Determine the (X, Y) coordinate at the center of the cell enclosing the given text.  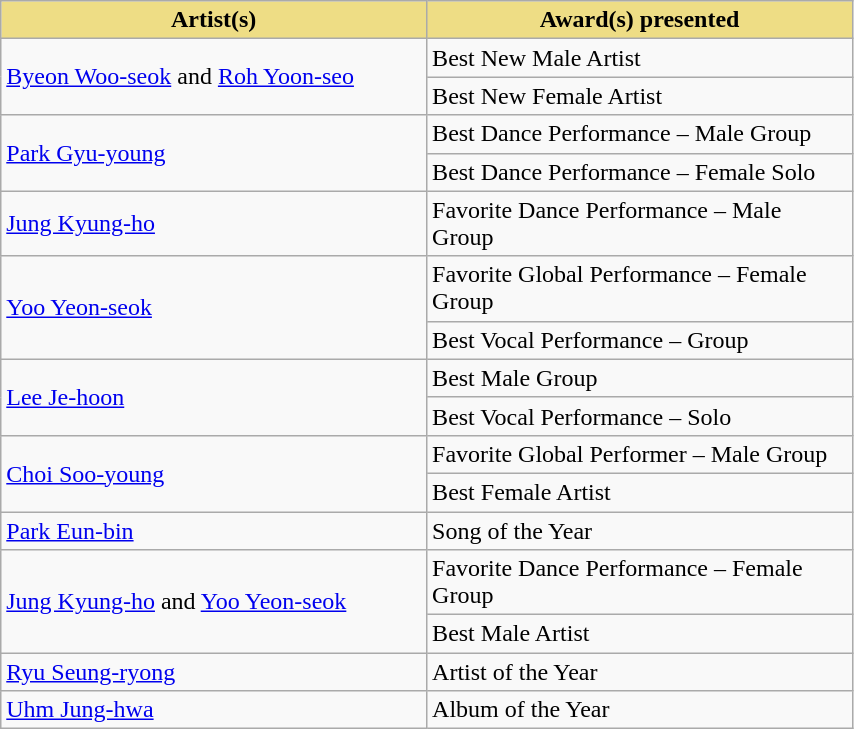
Award(s) presented (640, 20)
Album of the Year (640, 710)
Uhm Jung-hwa (214, 710)
Best Dance Performance – Male Group (640, 134)
Ryu Seung-ryong (214, 672)
Artist of the Year (640, 672)
Lee Je-hoon (214, 397)
Best Male Group (640, 378)
Favorite Dance Performance – Female Group (640, 582)
Best Dance Performance – Female Solo (640, 172)
Favorite Global Performance – Female Group (640, 288)
Jung Kyung-ho (214, 224)
Best Female Artist (640, 492)
Best New Male Artist (640, 58)
Yoo Yeon-seok (214, 308)
Park Eun-bin (214, 531)
Favorite Dance Performance – Male Group (640, 224)
Favorite Global Performer – Male Group (640, 454)
Song of the Year (640, 531)
Best Vocal Performance – Solo (640, 416)
Best New Female Artist (640, 96)
Best Vocal Performance – Group (640, 340)
Choi Soo-young (214, 473)
Artist(s) (214, 20)
Jung Kyung-ho and Yoo Yeon-seok (214, 602)
Park Gyu-young (214, 153)
Byeon Woo-seok and Roh Yoon-seo (214, 77)
Best Male Artist (640, 634)
